Locate the cell with the specified text and output its [x, y] center coordinate. 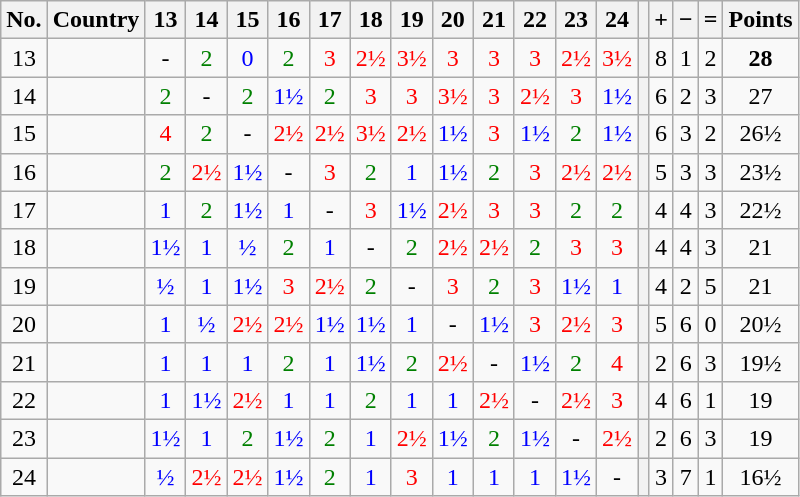
Points [760, 20]
= [710, 20]
7 [686, 477]
23½ [760, 172]
16½ [760, 477]
− [686, 20]
26½ [760, 134]
20½ [760, 324]
+ [662, 20]
Country [96, 20]
28 [760, 58]
19½ [760, 362]
22½ [760, 210]
27 [760, 96]
8 [662, 58]
No. [24, 20]
